Identify which cell holds the provided text, then report its [x, y] central coordinate. 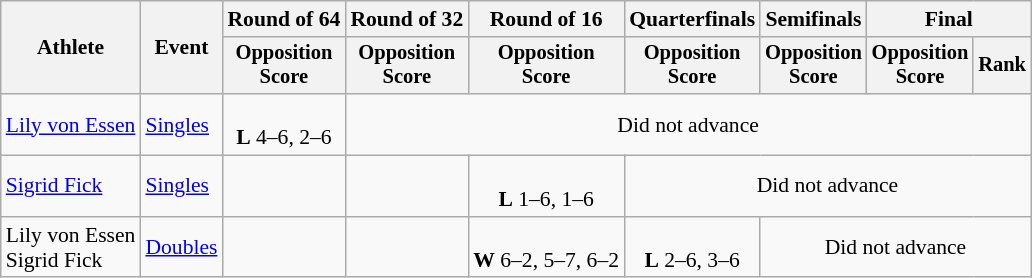
Round of 64 [284, 19]
Rank [1002, 66]
W 6–2, 5–7, 6–2 [546, 248]
Doubles [181, 248]
Round of 16 [546, 19]
L 4–6, 2–6 [284, 124]
Final [949, 19]
Round of 32 [406, 19]
L 2–6, 3–6 [692, 248]
Semifinals [814, 19]
Quarterfinals [692, 19]
L 1–6, 1–6 [546, 186]
Athlete [71, 48]
Lily von Essen Sigrid Fick [71, 248]
Lily von Essen [71, 124]
Event [181, 48]
Sigrid Fick [71, 186]
